Identify which cell holds the provided text, then report its [x, y] central coordinate. 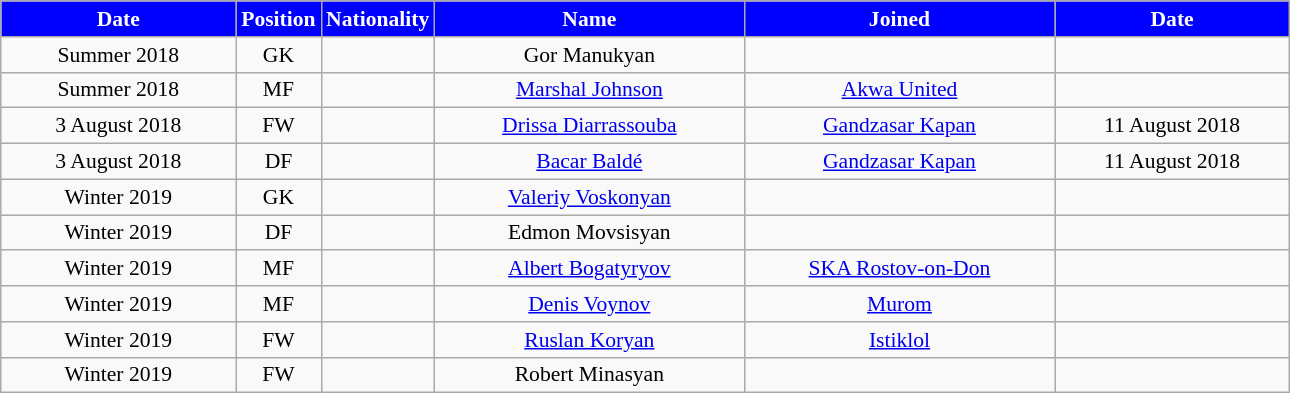
Murom [899, 304]
Istiklol [899, 340]
Akwa United [899, 90]
Joined [899, 19]
Gor Manukyan [589, 55]
Denis Voynov [589, 304]
SKA Rostov-on-Don [899, 269]
Marshal Johnson [589, 90]
Edmon Movsisyan [589, 233]
Bacar Baldé [589, 162]
Albert Bogatyryov [589, 269]
Position [278, 19]
Nationality [378, 19]
Drissa Diarrassouba [589, 126]
Valeriy Voskonyan [589, 197]
Name [589, 19]
Ruslan Koryan [589, 340]
Robert Minasyan [589, 375]
